Identify which cell holds the provided text, then report its (x, y) central coordinate. 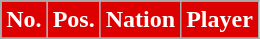
Nation (140, 20)
Pos. (74, 20)
Player (220, 20)
No. (24, 20)
